Scan for the cell matching the given text and deliver its (x, y) coordinate at center. 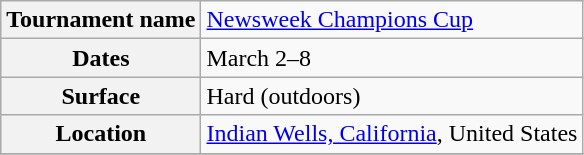
Indian Wells, California, United States (392, 134)
Newsweek Champions Cup (392, 20)
Tournament name (101, 20)
Hard (outdoors) (392, 96)
Location (101, 134)
March 2–8 (392, 58)
Dates (101, 58)
Surface (101, 96)
